Pinpoint the cell where the given text exists, returning its [x, y] midpoint coordinate. 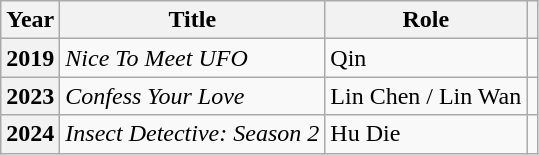
Lin Chen / Lin Wan [426, 96]
Role [426, 20]
2023 [30, 96]
Title [192, 20]
2019 [30, 58]
2024 [30, 134]
Insect Detective: Season 2 [192, 134]
Qin [426, 58]
Confess Your Love [192, 96]
Hu Die [426, 134]
Nice To Meet UFO [192, 58]
Year [30, 20]
